Return the [x, y] coordinate for the center point of the cell that contains the specified text.  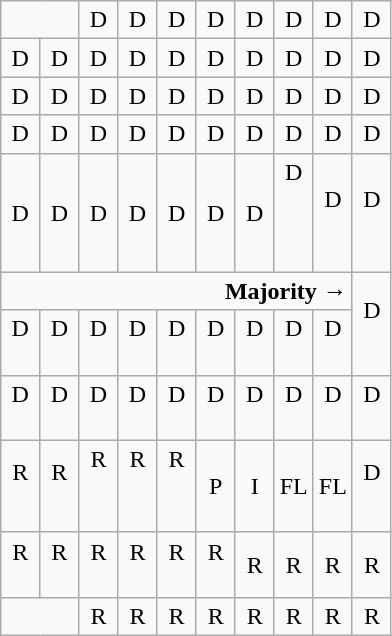
I [254, 486]
P [216, 486]
Majority → [177, 291]
